Search for the cell housing the specified text and yield its [X, Y] center coordinate. 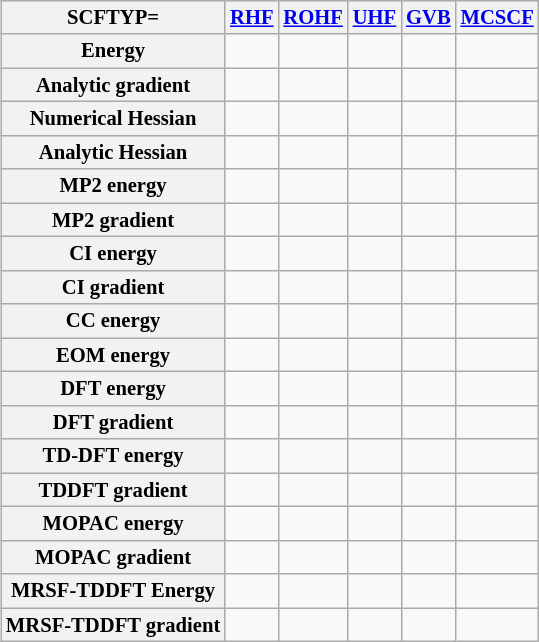
DFT energy [113, 389]
MRSF-TDDFT Energy [113, 591]
GVB [428, 17]
MP2 energy [113, 186]
UHF [374, 17]
Energy [113, 51]
RHF [252, 17]
Numerical Hessian [113, 119]
Analytic Hessian [113, 152]
TDDFT gradient [113, 490]
CI energy [113, 254]
CC energy [113, 321]
CI gradient [113, 287]
MOPAC gradient [113, 557]
DFT gradient [113, 422]
MRSF-TDDFT gradient [113, 625]
ROHF [312, 17]
Analytic gradient [113, 85]
MCSCF [498, 17]
MOPAC energy [113, 524]
TD-DFT energy [113, 456]
MP2 gradient [113, 220]
SCFTYP= [113, 17]
EOM energy [113, 355]
